Capture the cell that displays the provided text and extract its (X, Y) central coordinate. 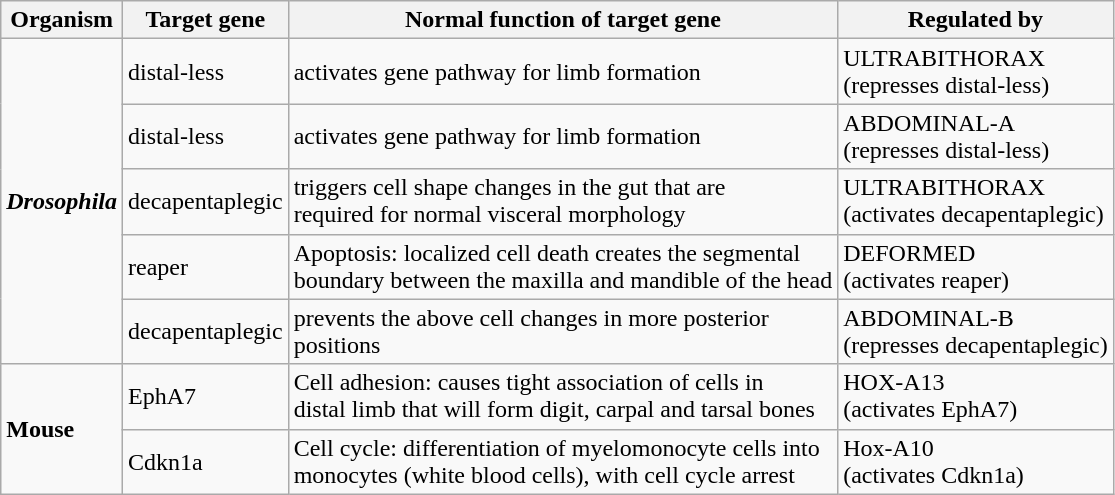
triggers cell shape changes in the gut that arerequired for normal visceral morphology (563, 202)
Drosophila (62, 202)
HOX-A13(activates EphA7) (976, 396)
Cell adhesion: causes tight association of cells indistal limb that will form digit, carpal and tarsal bones (563, 396)
Organism (62, 20)
ULTRABITHORAX(represses distal-less) (976, 72)
Normal function of target gene (563, 20)
Hox-A10(activates Cdkn1a) (976, 462)
prevents the above cell changes in more posteriorpositions (563, 332)
ULTRABITHORAX(activates decapentaplegic) (976, 202)
Apoptosis: localized cell death creates the segmentalboundary between the maxilla and mandible of the head (563, 266)
Regulated by (976, 20)
DEFORMED(activates reaper) (976, 266)
Cell cycle: differentiation of myelomonocyte cells intomonocytes (white blood cells), with cell cycle arrest (563, 462)
reaper (206, 266)
Target gene (206, 20)
ABDOMINAL-B(represses decapentaplegic) (976, 332)
ABDOMINAL-A(represses distal-less) (976, 136)
EphA7 (206, 396)
Mouse (62, 429)
Cdkn1a (206, 462)
